Find where the given text appears and provide that cell's center as [X, Y] coordinate. 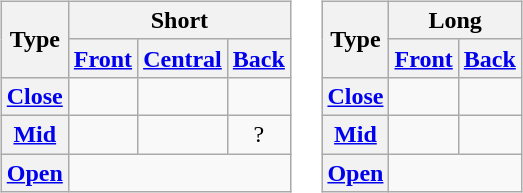
? [258, 134]
Short [179, 20]
Long [455, 20]
Central [183, 58]
